Locate the cell with the specified text and output its (x, y) center coordinate. 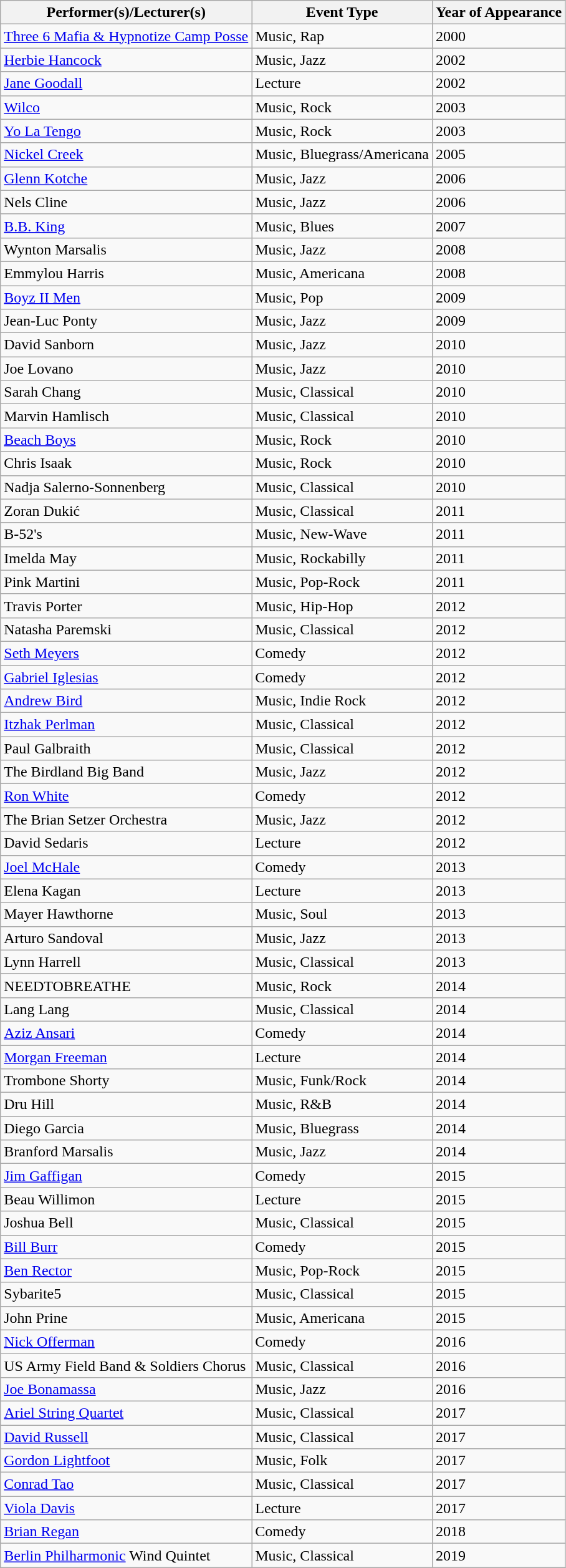
Trombone Shorty (126, 1081)
Morgan Freeman (126, 1057)
The Brian Setzer Orchestra (126, 820)
Mayer Hawthorne (126, 914)
Bill Burr (126, 1247)
Chris Isaak (126, 463)
Music, R&B (342, 1105)
US Army Field Band & Soldiers Chorus (126, 1365)
Joe Lovano (126, 369)
David Sedaris (126, 843)
Jean-Luc Ponty (126, 321)
Diego Garcia (126, 1128)
Emmylou Harris (126, 273)
Sarah Chang (126, 392)
Pink Martini (126, 582)
2007 (499, 226)
Nels Cline (126, 202)
Gordon Lightfoot (126, 1461)
Ben Rector (126, 1270)
Wynton Marsalis (126, 249)
Sybarite5 (126, 1294)
David Sanborn (126, 345)
Beach Boys (126, 440)
Year of Appearance (499, 12)
Gabriel Iglesias (126, 677)
Lang Lang (126, 1009)
Nadja Salerno-Sonnenberg (126, 487)
Branford Marsalis (126, 1152)
Jane Goodall (126, 84)
Music, Bluegrass/Americana (342, 155)
Music, Pop (342, 298)
Brian Regan (126, 1532)
2000 (499, 36)
Glenn Kotche (126, 178)
Music, Funk/Rock (342, 1081)
Performer(s)/Lecturer(s) (126, 12)
Elena Kagan (126, 891)
Music, Folk (342, 1461)
Joe Bonamassa (126, 1389)
Beau Willimon (126, 1199)
Ron White (126, 796)
Aziz Ansari (126, 1033)
Music, Indie Rock (342, 701)
Ariel String Quartet (126, 1413)
Wilco (126, 107)
Seth Meyers (126, 653)
Lynn Harrell (126, 962)
Joshua Bell (126, 1223)
David Russell (126, 1436)
Berlin Philharmonic Wind Quintet (126, 1556)
Dru Hill (126, 1105)
Herbie Hancock (126, 60)
Music, Bluegrass (342, 1128)
Viola Davis (126, 1508)
Marvin Hamlisch (126, 416)
Event Type (342, 12)
Itzhak Perlman (126, 725)
Conrad Tao (126, 1484)
Arturo Sandoval (126, 938)
2005 (499, 155)
Travis Porter (126, 606)
Music, Hip-Hop (342, 606)
Music, Rap (342, 36)
Jim Gaffigan (126, 1176)
Yo La Tengo (126, 131)
NEEDTOBREATHE (126, 985)
Boyz II Men (126, 298)
Music, New-Wave (342, 535)
Paul Galbraith (126, 748)
Imelda May (126, 558)
The Birdland Big Band (126, 772)
Joel McHale (126, 867)
Nick Offerman (126, 1342)
2019 (499, 1556)
Music, Blues (342, 226)
Music, Rockabilly (342, 558)
B-52's (126, 535)
2018 (499, 1532)
Nickel Creek (126, 155)
Zoran Dukić (126, 511)
B.B. King (126, 226)
Three 6 Mafia & Hypnotize Camp Posse (126, 36)
Andrew Bird (126, 701)
Music, Soul (342, 914)
Natasha Paremski (126, 629)
John Prine (126, 1318)
